Extract the [x, y] coordinate from the center of the cell holding the provided text.  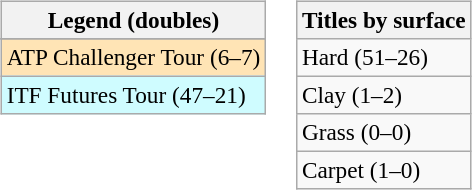
Titles by surface [384, 20]
Legend (doubles) [133, 20]
Clay (1–2) [384, 95]
ATP Challenger Tour (6–7) [133, 57]
Hard (51–26) [384, 57]
Grass (0–0) [384, 133]
Carpet (1–0) [384, 171]
ITF Futures Tour (47–21) [133, 95]
